Search for the cell housing the specified text and yield its (X, Y) center coordinate. 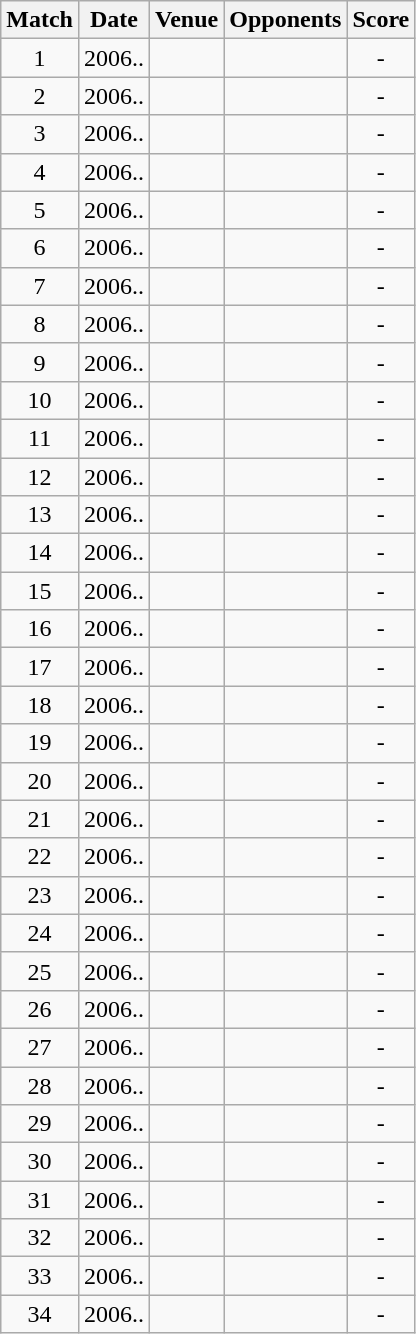
8 (40, 324)
22 (40, 857)
20 (40, 781)
Date (114, 20)
33 (40, 1276)
27 (40, 1047)
10 (40, 400)
31 (40, 1200)
Opponents (286, 20)
9 (40, 362)
16 (40, 629)
Match (40, 20)
6 (40, 248)
11 (40, 438)
5 (40, 210)
17 (40, 667)
14 (40, 553)
1 (40, 58)
2 (40, 96)
30 (40, 1162)
Score (381, 20)
24 (40, 933)
29 (40, 1124)
4 (40, 172)
19 (40, 743)
23 (40, 895)
7 (40, 286)
15 (40, 591)
Venue (187, 20)
28 (40, 1085)
3 (40, 134)
21 (40, 819)
32 (40, 1238)
34 (40, 1314)
18 (40, 705)
13 (40, 515)
25 (40, 971)
26 (40, 1009)
12 (40, 477)
